From the cell containing the given text, extract its center point as (x, y) coordinate. 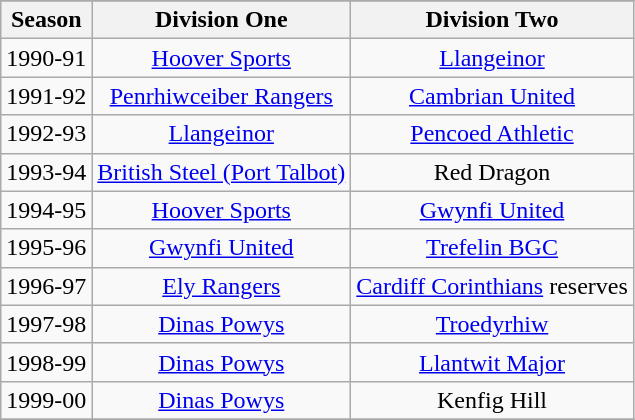
1993-94 (46, 172)
British Steel (Port Talbot) (222, 172)
Cardiff Corinthians reserves (492, 286)
Division Two (492, 20)
Division One (222, 20)
Troedyrhiw (492, 324)
Red Dragon (492, 172)
1998-99 (46, 362)
1991-92 (46, 96)
Kenfig Hill (492, 400)
Penrhiwceiber Rangers (222, 96)
1990-91 (46, 58)
Trefelin BGC (492, 248)
Ely Rangers (222, 286)
Cambrian United (492, 96)
1994-95 (46, 210)
1995-96 (46, 248)
Pencoed Athletic (492, 134)
1996-97 (46, 286)
1992-93 (46, 134)
1997-98 (46, 324)
Season (46, 20)
1999-00 (46, 400)
Llantwit Major (492, 362)
